Search for the cell housing the specified text and yield its [x, y] center coordinate. 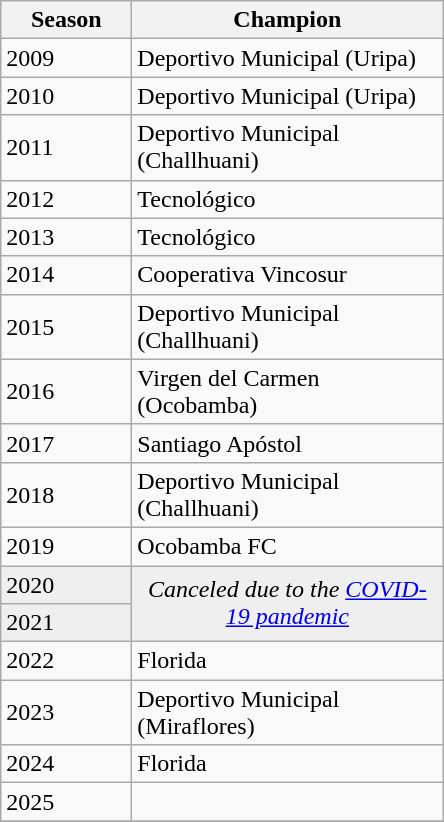
2023 [66, 712]
2022 [66, 661]
2019 [66, 546]
2010 [66, 96]
Ocobamba FC [288, 546]
Season [66, 20]
2014 [66, 275]
Deportivo Municipal (Miraflores) [288, 712]
Champion [288, 20]
2009 [66, 58]
2015 [66, 326]
2025 [66, 802]
Virgen del Carmen (Ocobamba) [288, 392]
2012 [66, 199]
2020 [66, 585]
2024 [66, 764]
Cooperativa Vincosur [288, 275]
2017 [66, 443]
Canceled due to the COVID-19 pandemic [288, 604]
2013 [66, 237]
2016 [66, 392]
2018 [66, 494]
Santiago Apóstol [288, 443]
2011 [66, 148]
2021 [66, 623]
